Output the [x, y] coordinate of the center of the cell containing the given text.  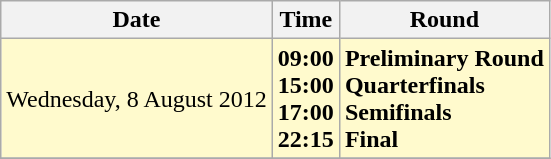
Round [444, 20]
Date [137, 20]
Wednesday, 8 August 2012 [137, 98]
Preliminary RoundQuarterfinalsSemifinalsFinal [444, 98]
Time [306, 20]
09:0015:0017:0022:15 [306, 98]
